Determine the [X, Y] coordinate at the center of the cell enclosing the given text.  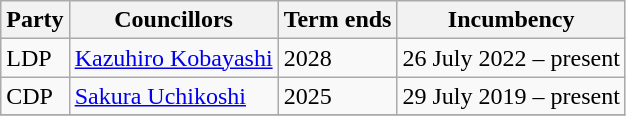
Sakura Uchikoshi [174, 96]
Kazuhiro Kobayashi [174, 58]
2028 [338, 58]
Incumbency [511, 20]
2025 [338, 96]
26 July 2022 – present [511, 58]
Term ends [338, 20]
Councillors [174, 20]
29 July 2019 – present [511, 96]
CDP [35, 96]
Party [35, 20]
LDP [35, 58]
